Extract the [X, Y] coordinate from the center of the cell holding the provided text.  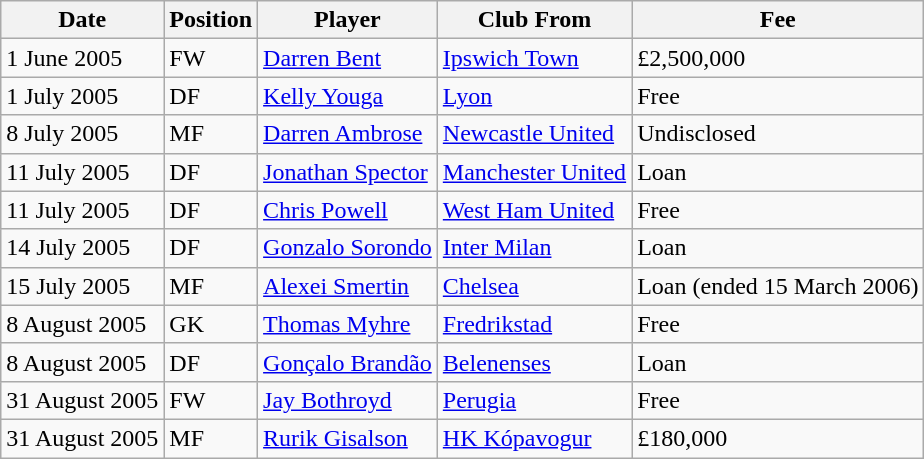
West Ham United [534, 210]
Loan (ended 15 March 2006) [778, 286]
Position [211, 20]
Darren Ambrose [348, 134]
GK [211, 324]
Chris Powell [348, 210]
Undisclosed [778, 134]
Lyon [534, 96]
Kelly Youga [348, 96]
Rurik Gisalson [348, 438]
Gonçalo Brandão [348, 362]
Manchester United [534, 172]
Jonathan Spector [348, 172]
£2,500,000 [778, 58]
Thomas Myhre [348, 324]
8 July 2005 [82, 134]
£180,000 [778, 438]
Ipswich Town [534, 58]
1 July 2005 [82, 96]
1 June 2005 [82, 58]
Newcastle United [534, 134]
Date [82, 20]
Fee [778, 20]
Alexei Smertin [348, 286]
Darren Bent [348, 58]
HK Kópavogur [534, 438]
Inter Milan [534, 248]
Chelsea [534, 286]
Jay Bothroyd [348, 400]
Gonzalo Sorondo [348, 248]
14 July 2005 [82, 248]
Club From [534, 20]
Perugia [534, 400]
Belenenses [534, 362]
15 July 2005 [82, 286]
Fredrikstad [534, 324]
Player [348, 20]
